Locate the cell with the specified text and output its (x, y) center coordinate. 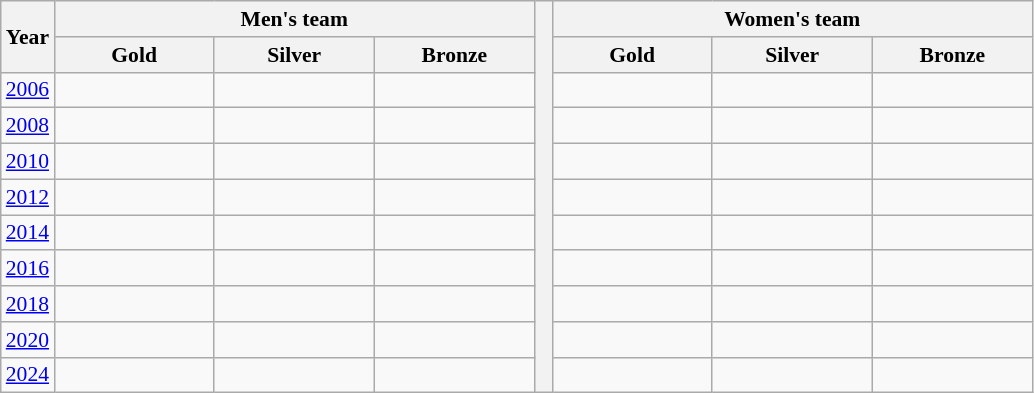
Women's team (792, 19)
2012 (28, 197)
2008 (28, 126)
2020 (28, 340)
2006 (28, 90)
Men's team (294, 19)
2010 (28, 162)
2024 (28, 375)
2018 (28, 304)
Year (28, 36)
2014 (28, 233)
2016 (28, 269)
